Capture the cell that displays the provided text and extract its (X, Y) central coordinate. 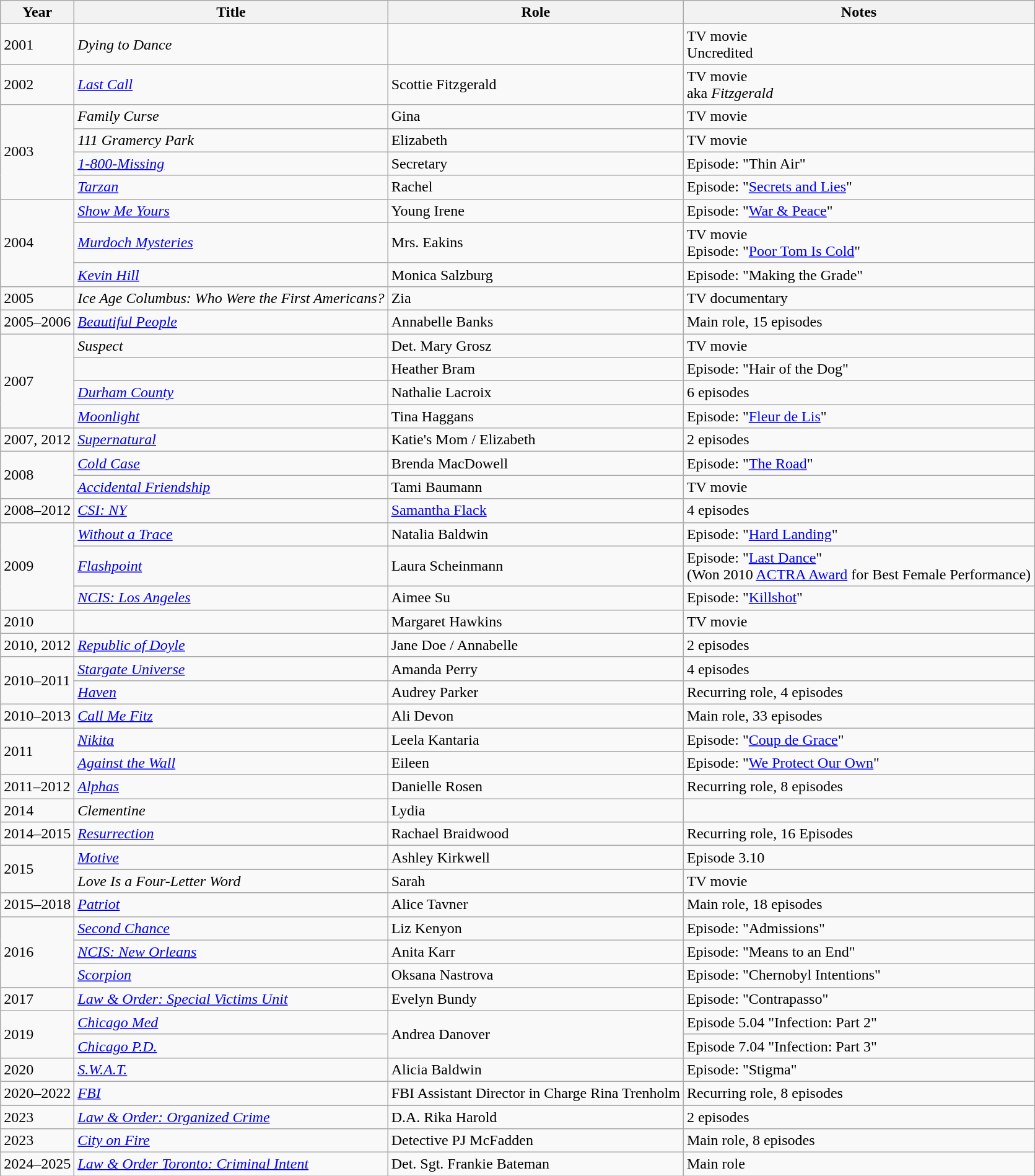
Recurring role, 16 Episodes (858, 834)
Supernatural (231, 440)
Danielle Rosen (535, 787)
Lydia (535, 810)
2004 (37, 243)
2008–2012 (37, 511)
Stargate Universe (231, 669)
Alice Tavner (535, 905)
2007, 2012 (37, 440)
Motive (231, 858)
Amanda Perry (535, 669)
Margaret Hawkins (535, 621)
2019 (37, 1034)
2014 (37, 810)
Katie's Mom / Elizabeth (535, 440)
Episode: "Coup de Grace" (858, 739)
Brenda MacDowell (535, 463)
Flashpoint (231, 566)
Second Chance (231, 928)
2005–2006 (37, 322)
2010–2011 (37, 680)
Sarah (535, 881)
Patriot (231, 905)
Law & Order Toronto: Criminal Intent (231, 1164)
2003 (37, 152)
Scorpion (231, 975)
Role (535, 12)
Episode: "Chernobyl Intentions" (858, 975)
Episode: "Admissions" (858, 928)
111 Gramercy Park (231, 140)
S.W.A.T. (231, 1069)
D.A. Rika Harold (535, 1117)
Last Call (231, 84)
2007 (37, 380)
Main role, 15 episodes (858, 322)
2011 (37, 751)
Leela Kantaria (535, 739)
Main role (858, 1164)
Cold Case (231, 463)
TV movie Uncredited (858, 45)
Title (231, 12)
Main role, 8 episodes (858, 1141)
Det. Sgt. Frankie Bateman (535, 1164)
FBI (231, 1093)
Liz Kenyon (535, 928)
Episode: "Means to an End" (858, 952)
Tina Haggans (535, 416)
6 episodes (858, 393)
Kevin Hill (231, 274)
Heather Bram (535, 369)
Laura Scheinmann (535, 566)
Beautiful People (231, 322)
Episode: "Thin Air" (858, 164)
Law & Order: Special Victims Unit (231, 999)
Ice Age Columbus: Who Were the First Americans? (231, 298)
FBI Assistant Director in Charge Rina Trenholm (535, 1093)
Republic of Doyle (231, 645)
Natalia Baldwin (535, 534)
Aimee Su (535, 598)
Durham County (231, 393)
Episode: "Stigma" (858, 1069)
Episode: "The Road" (858, 463)
Oksana Nastrova (535, 975)
TV documentary (858, 298)
Monica Salzburg (535, 274)
Episode: "Hard Landing" (858, 534)
2001 (37, 45)
Episode: "Secrets and Lies" (858, 187)
NCIS: Los Angeles (231, 598)
Episode 3.10 (858, 858)
Mrs. Eakins (535, 243)
2011–2012 (37, 787)
Episode: "Contrapasso" (858, 999)
Scottie Fitzgerald (535, 84)
Episode: "Hair of the Dog" (858, 369)
2008 (37, 475)
Episode: "Last Dance"(Won 2010 ACTRA Award for Best Female Performance) (858, 566)
Accidental Friendship (231, 487)
Secretary (535, 164)
Nathalie Lacroix (535, 393)
Main role, 18 episodes (858, 905)
Annabelle Banks (535, 322)
Main role, 33 episodes (858, 716)
Chicago P.D. (231, 1046)
TV movie Episode: "Poor Tom Is Cold" (858, 243)
Murdoch Mysteries (231, 243)
Zia (535, 298)
Tarzan (231, 187)
Episode: "We Protect Our Own" (858, 763)
Haven (231, 692)
Call Me Fitz (231, 716)
2005 (37, 298)
City on Fire (231, 1141)
Family Curse (231, 116)
Episode: "War & Peace" (858, 211)
Ali Devon (535, 716)
2015 (37, 869)
2009 (37, 566)
2016 (37, 952)
Clementine (231, 810)
Jane Doe / Annabelle (535, 645)
Andrea Danover (535, 1034)
2010–2013 (37, 716)
Gina (535, 116)
1-800-Missing (231, 164)
2014–2015 (37, 834)
2010, 2012 (37, 645)
Evelyn Bundy (535, 999)
Episode 7.04 "Infection: Part 3" (858, 1046)
Against the Wall (231, 763)
Nikita (231, 739)
Year (37, 12)
Rachel (535, 187)
Suspect (231, 345)
Episode: "Fleur de Lis" (858, 416)
Episode 5.04 "Infection: Part 2" (858, 1022)
Episode: "Making the Grade" (858, 274)
Without a Trace (231, 534)
Dying to Dance (231, 45)
Episode: "Killshot" (858, 598)
Resurrection (231, 834)
2020–2022 (37, 1093)
2020 (37, 1069)
Elizabeth (535, 140)
CSI: NY (231, 511)
Anita Karr (535, 952)
Alphas (231, 787)
Eileen (535, 763)
Det. Mary Grosz (535, 345)
Detective PJ McFadden (535, 1141)
Moonlight (231, 416)
2024–2025 (37, 1164)
Audrey Parker (535, 692)
Alicia Baldwin (535, 1069)
Recurring role, 4 episodes (858, 692)
Love Is a Four-Letter Word (231, 881)
Ashley Kirkwell (535, 858)
Law & Order: Organized Crime (231, 1117)
2002 (37, 84)
Young Irene (535, 211)
NCIS: New Orleans (231, 952)
2017 (37, 999)
Show Me Yours (231, 211)
Samantha Flack (535, 511)
Rachael Braidwood (535, 834)
TV movie aka Fitzgerald (858, 84)
2010 (37, 621)
Notes (858, 12)
2015–2018 (37, 905)
Chicago Med (231, 1022)
Tami Baumann (535, 487)
